Identify which cell holds the provided text, then report its [X, Y] central coordinate. 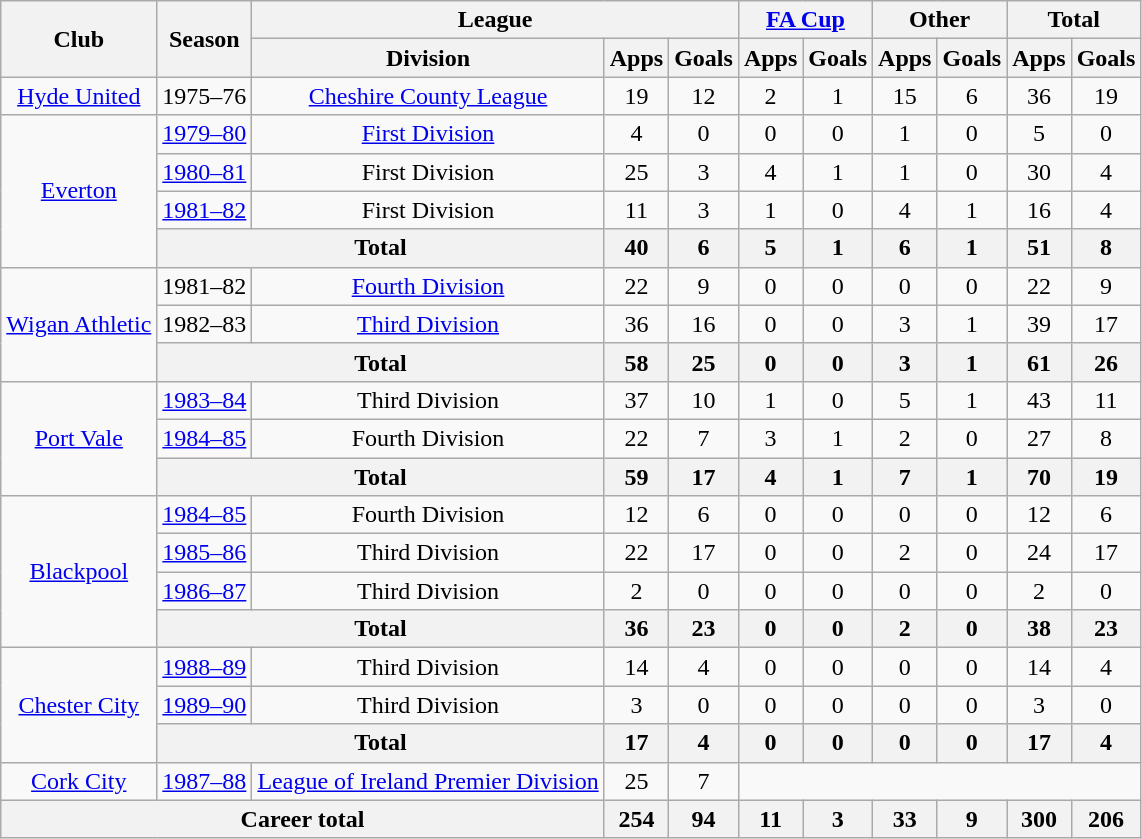
Blackpool [79, 572]
League [495, 20]
51 [1039, 248]
70 [1039, 477]
26 [1106, 362]
1975–76 [204, 96]
59 [636, 477]
38 [1039, 629]
94 [704, 819]
Division [428, 58]
33 [905, 819]
27 [1039, 438]
15 [905, 96]
1985–86 [204, 553]
1986–87 [204, 591]
206 [1106, 819]
Career total [302, 819]
Season [204, 39]
Wigan Athletic [79, 324]
Port Vale [79, 438]
1983–84 [204, 400]
Chester City [79, 705]
61 [1039, 362]
Club [79, 39]
24 [1039, 553]
1982–83 [204, 324]
58 [636, 362]
Everton [79, 191]
1989–90 [204, 705]
FA Cup [805, 20]
10 [704, 400]
39 [1039, 324]
30 [1039, 172]
1988–89 [204, 667]
1979–80 [204, 134]
1987–88 [204, 781]
300 [1039, 819]
40 [636, 248]
1980–81 [204, 172]
Hyde United [79, 96]
37 [636, 400]
Cork City [79, 781]
43 [1039, 400]
254 [636, 819]
League of Ireland Premier Division [428, 781]
Cheshire County League [428, 96]
Other [940, 20]
